Detect which cell encompasses the target text, then output its (x, y) center coordinate. 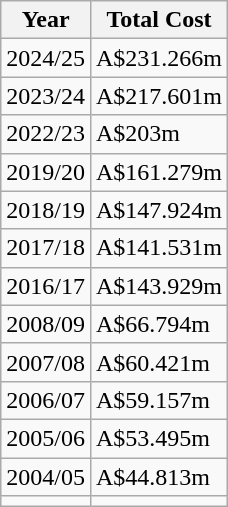
A$147.924m (158, 210)
2023/24 (46, 96)
2024/25 (46, 58)
2005/06 (46, 438)
A$143.929m (158, 286)
A$59.157m (158, 400)
2018/19 (46, 210)
2006/07 (46, 400)
A$44.813m (158, 477)
2008/09 (46, 324)
A$60.421m (158, 362)
2017/18 (46, 248)
A$217.601m (158, 96)
Year (46, 20)
A$203m (158, 134)
2016/17 (46, 286)
A$231.266m (158, 58)
A$141.531m (158, 248)
A$66.794m (158, 324)
A$53.495m (158, 438)
2022/23 (46, 134)
2019/20 (46, 172)
Total Cost (158, 20)
2004/05 (46, 477)
A$161.279m (158, 172)
2007/08 (46, 362)
